From the cell containing the given text, extract its center point as [x, y] coordinate. 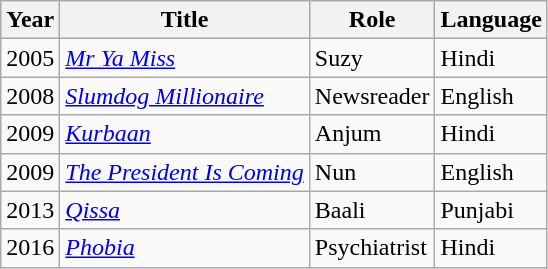
Psychiatrist [372, 248]
Baali [372, 210]
Qissa [184, 210]
2016 [30, 248]
Year [30, 20]
Title [184, 20]
Language [491, 20]
Anjum [372, 134]
Kurbaan [184, 134]
Newsreader [372, 96]
2008 [30, 96]
Nun [372, 172]
2005 [30, 58]
Mr Ya Miss [184, 58]
Phobia [184, 248]
The President Is Coming [184, 172]
2013 [30, 210]
Suzy [372, 58]
Role [372, 20]
Slumdog Millionaire [184, 96]
Punjabi [491, 210]
